Capture the cell that displays the provided text and extract its (x, y) central coordinate. 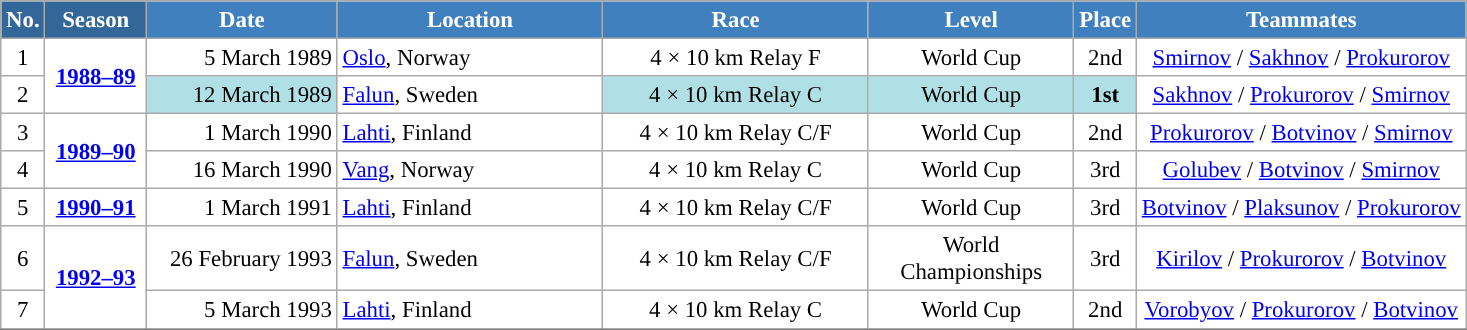
4 (23, 170)
Kirilov / Prokurorov / Botvinov (1301, 258)
1 March 1990 (242, 133)
12 March 1989 (242, 95)
1st (1105, 95)
Teammates (1301, 20)
Golubev / Botvinov / Smirnov (1301, 170)
Date (242, 20)
No. (23, 20)
5 March 1989 (242, 58)
6 (23, 258)
1992–93 (96, 277)
1989–90 (96, 152)
Vang, Norway (470, 170)
Location (470, 20)
Level (971, 20)
1 (23, 58)
1 March 1991 (242, 208)
3 (23, 133)
Vorobyov / Prokurorov / Botvinov (1301, 310)
2 (23, 95)
16 March 1990 (242, 170)
Smirnov / Sakhnov / Prokurorov (1301, 58)
Race (736, 20)
4 × 10 km Relay F (736, 58)
Oslo, Norway (470, 58)
Sakhnov / Prokurorov / Smirnov (1301, 95)
5 (23, 208)
Botvinov / Plaksunov / Prokurorov (1301, 208)
1990–91 (96, 208)
5 March 1993 (242, 310)
World Championships (971, 258)
26 February 1993 (242, 258)
1988–89 (96, 76)
Season (96, 20)
Prokurorov / Botvinov / Smirnov (1301, 133)
Place (1105, 20)
7 (23, 310)
